Provide the (x, y) coordinate of the cell's center where the given text is located.  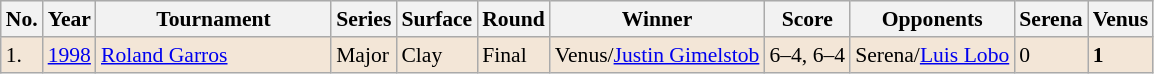
Clay (436, 55)
Final (514, 55)
0 (1050, 55)
Serena (1050, 19)
Major (364, 55)
Surface (436, 19)
Roland Garros (214, 55)
Serena/Luis Lobo (932, 55)
No. (22, 19)
Tournament (214, 19)
Year (70, 19)
Series (364, 19)
Score (807, 19)
6–4, 6–4 (807, 55)
1 (1121, 55)
Winner (658, 19)
1. (22, 55)
Venus (1121, 19)
1998 (70, 55)
Opponents (932, 19)
Venus/Justin Gimelstob (658, 55)
Round (514, 19)
